Locate the cell with the specified text and output its (x, y) center coordinate. 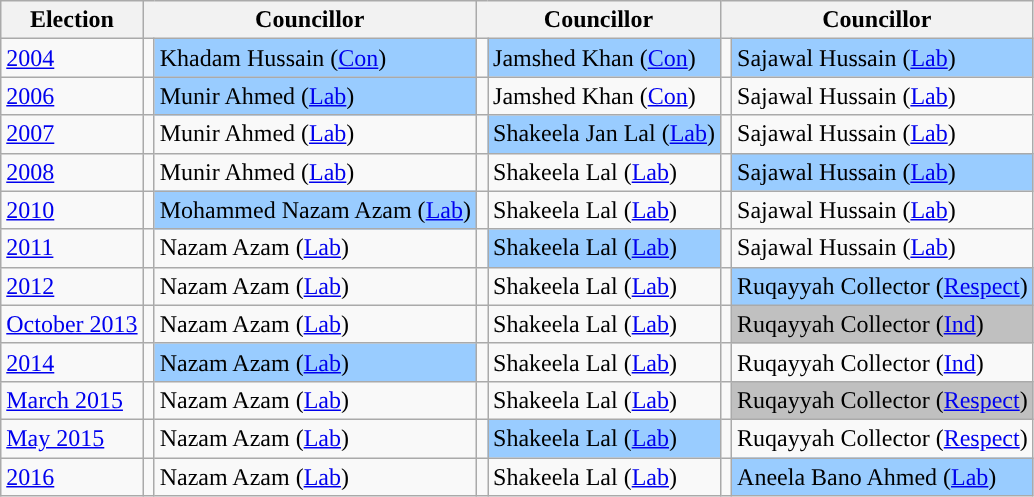
Shakeela Jan Lal (Lab) (604, 134)
Khadam Hussain (Con) (315, 58)
2006 (72, 96)
2012 (72, 286)
May 2015 (72, 438)
Mohammed Nazam Azam (Lab) (315, 210)
2004 (72, 58)
2014 (72, 362)
2008 (72, 172)
Election (72, 20)
October 2013 (72, 324)
2010 (72, 210)
2007 (72, 134)
Aneela Bano Ahmed (Lab) (883, 477)
March 2015 (72, 400)
2016 (72, 477)
2011 (72, 248)
